For the text-containing cell, return its midpoint in [x, y] coordinate format. 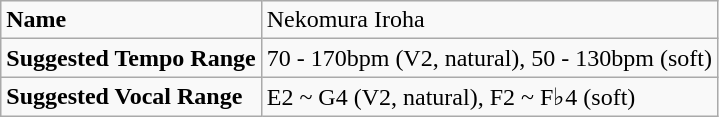
70 - 170bpm (V2, natural), 50 - 130bpm (soft) [489, 58]
Nekomura Iroha [489, 20]
Suggested Tempo Range [131, 58]
E2 ~ G4 (V2, natural), F2 ~ F♭4 (soft) [489, 97]
Suggested Vocal Range [131, 97]
Name [131, 20]
